Output the (X, Y) coordinate of the center of the cell containing the given text.  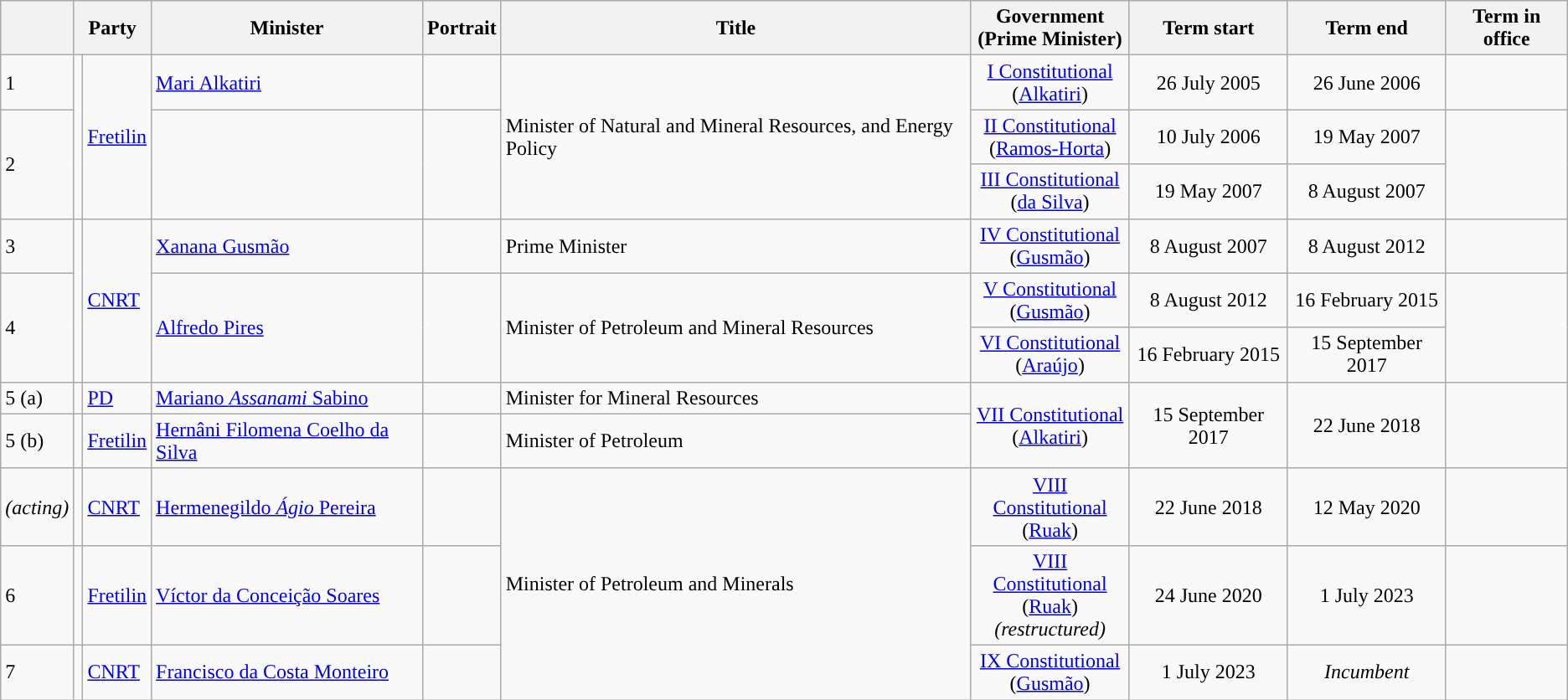
Government(Prime Minister) (1050, 28)
VIII Constitutional(Ruak) (1050, 507)
Title (735, 28)
PD (117, 398)
Alfredo Pires (287, 327)
Prime Minister (735, 246)
IV Constitutional(Gusmão) (1050, 246)
5 (a) (37, 398)
Minister of Petroleum and Mineral Resources (735, 327)
24 June 2020 (1208, 594)
Hermenegildo Ágio Pereira (287, 507)
Minister of Natural and Mineral Resources, and Energy Policy (735, 137)
Minister (287, 28)
Party (112, 28)
7 (37, 672)
VII Constitutional(Alkatiri) (1050, 425)
Mariano Assanami Sabino (287, 398)
(acting) (37, 507)
2 (37, 164)
10 July 2006 (1208, 137)
VIII Constitutional(Ruak)(restructured) (1050, 594)
I Constitutional(Alkatiri) (1050, 82)
III Constitutional(da Silva) (1050, 191)
Portrait (462, 28)
1 (37, 82)
Francisco da Costa Monteiro (287, 672)
Incumbent (1367, 672)
IX Constitutional(Gusmão) (1050, 672)
II Constitutional(Ramos-Horta) (1050, 137)
5 (b) (37, 440)
Hernâni Filomena Coelho da Silva (287, 440)
Minister of Petroleum (735, 440)
Víctor da Conceição Soares (287, 594)
VI Constitutional(Araújo) (1050, 355)
3 (37, 246)
Minister for Mineral Resources (735, 398)
26 July 2005 (1208, 82)
12 May 2020 (1367, 507)
Term start (1208, 28)
4 (37, 327)
Mari Alkatiri (287, 82)
Minister of Petroleum and Minerals (735, 584)
Term end (1367, 28)
Xanana Gusmão (287, 246)
6 (37, 594)
V Constitutional(Gusmão) (1050, 300)
26 June 2006 (1367, 82)
Term in office (1506, 28)
